Extract the [x, y] coordinate from the center of the cell holding the provided text.  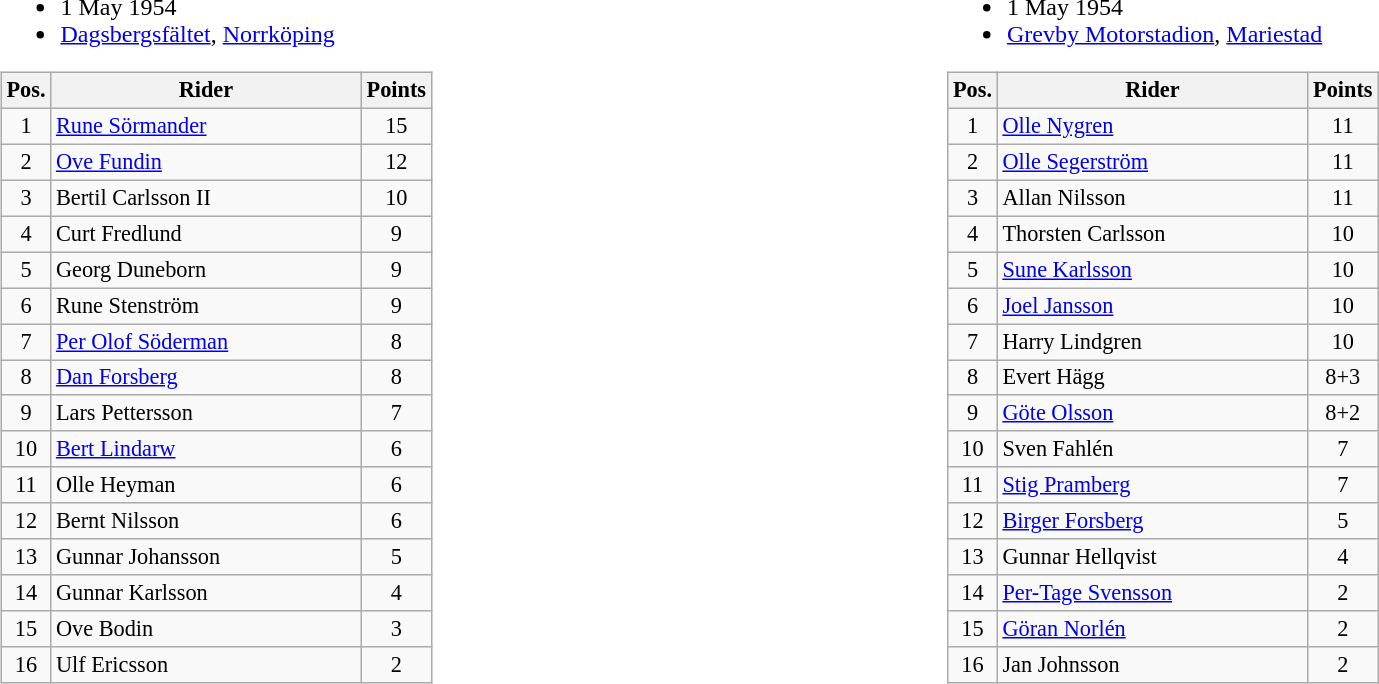
Per Olof Söderman [206, 342]
Bertil Carlsson II [206, 198]
Olle Heyman [206, 485]
Bert Lindarw [206, 449]
Birger Forsberg [1152, 521]
Georg Duneborn [206, 270]
Gunnar Hellqvist [1152, 557]
Jan Johnsson [1152, 665]
Ulf Ericsson [206, 665]
Olle Nygren [1152, 126]
Bernt Nilsson [206, 521]
Gunnar Karlsson [206, 593]
Ove Fundin [206, 162]
Per-Tage Svensson [1152, 593]
Allan Nilsson [1152, 198]
Curt Fredlund [206, 234]
Dan Forsberg [206, 378]
Joel Jansson [1152, 306]
8+3 [1343, 378]
Rune Stenström [206, 306]
Gunnar Johansson [206, 557]
Göran Norlén [1152, 629]
8+2 [1343, 413]
Harry Lindgren [1152, 342]
Rune Sörmander [206, 126]
Lars Pettersson [206, 413]
Sune Karlsson [1152, 270]
Olle Segerström [1152, 162]
Ove Bodin [206, 629]
Sven Fahlén [1152, 449]
Evert Hägg [1152, 378]
Thorsten Carlsson [1152, 234]
Göte Olsson [1152, 413]
Stig Pramberg [1152, 485]
